Output the [X, Y] coordinate of the center of the cell containing the given text.  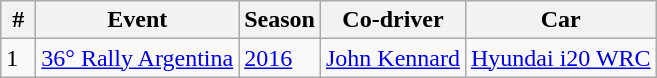
Season [280, 20]
# [18, 20]
Hyundai i20 WRC [560, 58]
1 [18, 58]
Event [138, 20]
John Kennard [392, 58]
Co-driver [392, 20]
Car [560, 20]
36° Rally Argentina [138, 58]
2016 [280, 58]
